Find where the given text appears and provide that cell's center as [X, Y] coordinate. 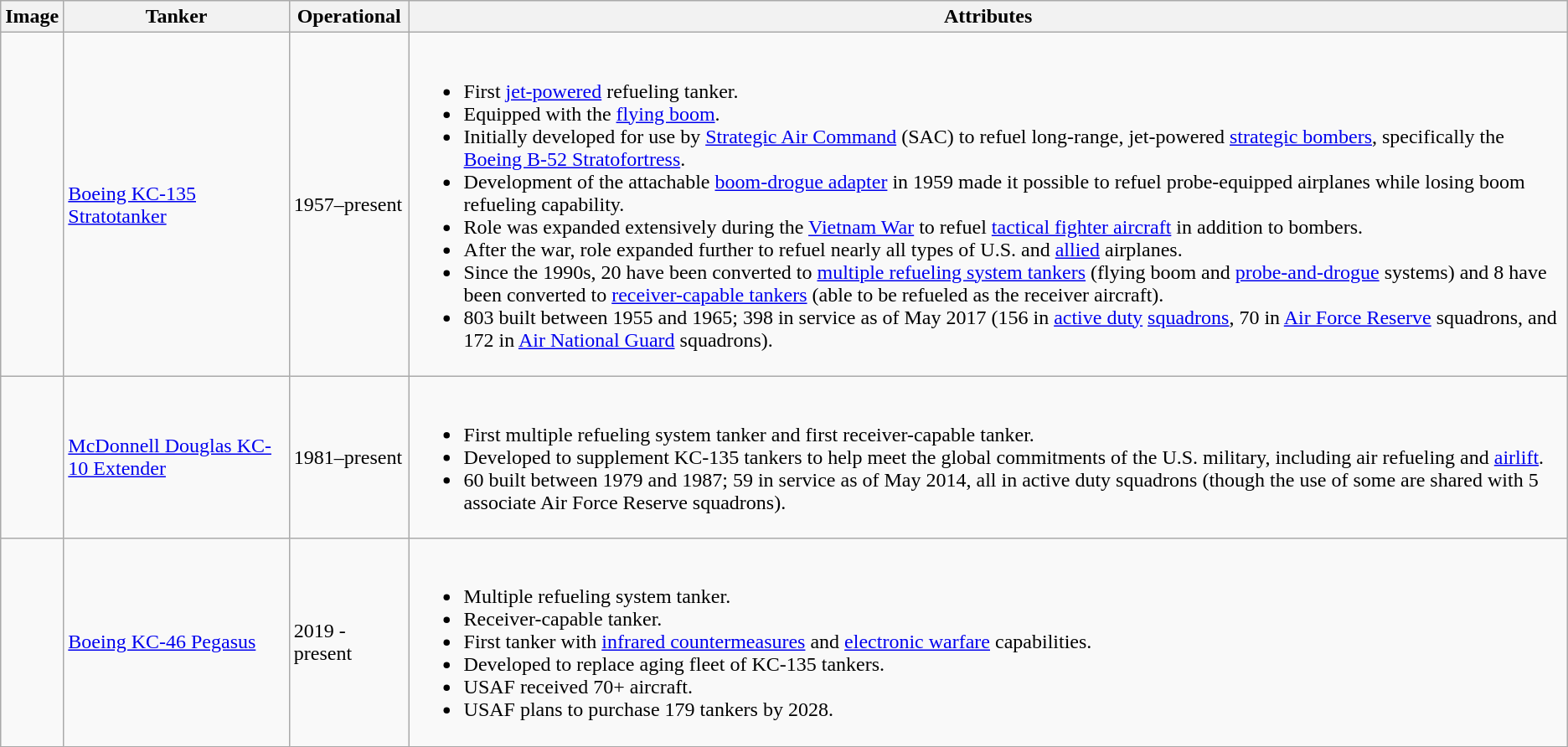
2019 - present [348, 642]
1981–present [348, 457]
Boeing KC-46 Pegasus [176, 642]
Tanker [176, 17]
Image [32, 17]
McDonnell Douglas KC-10 Extender [176, 457]
Boeing KC-135 Stratotanker [176, 204]
Operational [348, 17]
Attributes [988, 17]
1957–present [348, 204]
